Output the (x, y) coordinate of the center of the cell containing the given text.  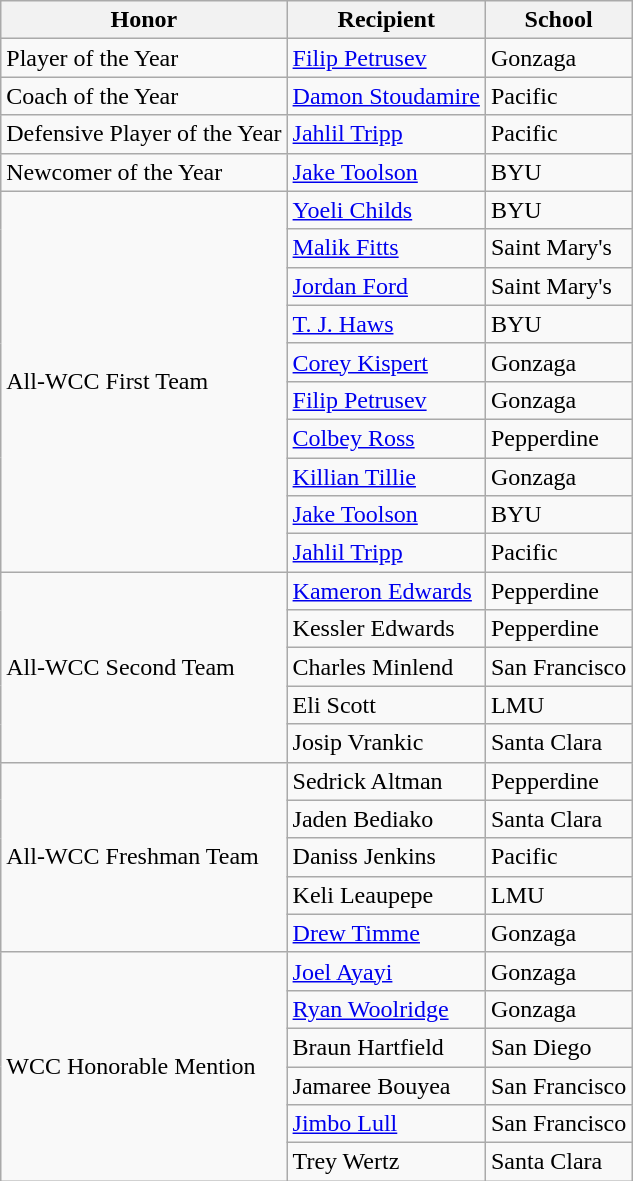
Honor (144, 20)
Trey Wertz (386, 1162)
Jordan Ford (386, 286)
Ryan Woolridge (386, 1009)
Kessler Edwards (386, 629)
Joel Ayayi (386, 971)
Player of the Year (144, 58)
Newcomer of the Year (144, 172)
Braun Hartfield (386, 1047)
School (558, 20)
Jaden Bediako (386, 819)
Colbey Ross (386, 438)
Jamaree Bouyea (386, 1085)
Damon Stoudamire (386, 96)
All-WCC Second Team (144, 667)
Drew Timme (386, 933)
Yoeli Childs (386, 210)
Killian Tillie (386, 477)
Charles Minlend (386, 667)
San Diego (558, 1047)
All-WCC First Team (144, 382)
All-WCC Freshman Team (144, 857)
Sedrick Altman (386, 781)
Daniss Jenkins (386, 857)
Defensive Player of the Year (144, 134)
Kameron Edwards (386, 591)
Keli Leaupepe (386, 895)
T. J. Haws (386, 324)
Eli Scott (386, 705)
Coach of the Year (144, 96)
Corey Kispert (386, 362)
Malik Fitts (386, 248)
Jimbo Lull (386, 1124)
Recipient (386, 20)
Josip Vrankic (386, 743)
WCC Honorable Mention (144, 1066)
